Search for the cell housing the specified text and yield its [x, y] center coordinate. 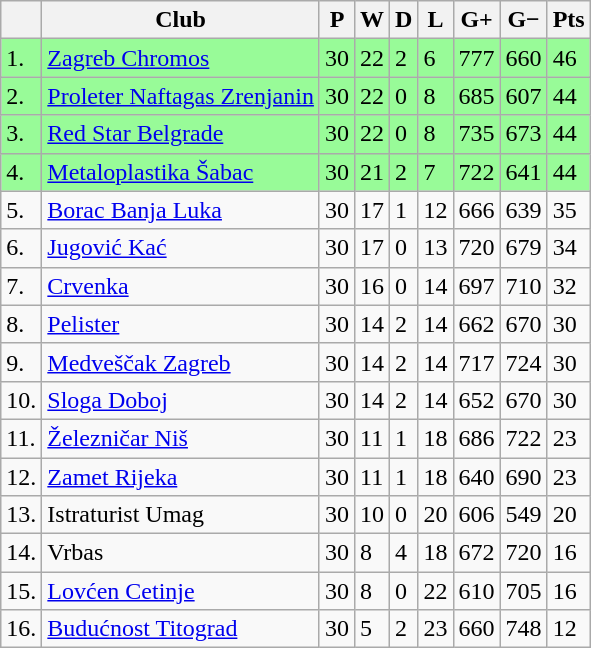
640 [476, 477]
Metaloplastika Šabac [181, 172]
610 [476, 591]
4. [22, 172]
9. [22, 362]
690 [524, 477]
5. [22, 210]
35 [568, 210]
5 [372, 629]
Zagreb Chromos [181, 58]
717 [476, 362]
Crvenka [181, 286]
16. [22, 629]
15. [22, 591]
10. [22, 400]
652 [476, 400]
685 [476, 96]
777 [476, 58]
641 [524, 172]
13. [22, 515]
607 [524, 96]
21 [372, 172]
Vrbas [181, 553]
10 [372, 515]
639 [524, 210]
G− [524, 20]
549 [524, 515]
46 [568, 58]
Budućnost Titograd [181, 629]
D [404, 20]
662 [476, 324]
6. [22, 248]
Medveščak Zagreb [181, 362]
748 [524, 629]
679 [524, 248]
2. [22, 96]
12. [22, 477]
705 [524, 591]
8. [22, 324]
Lovćen Cetinje [181, 591]
W [372, 20]
13 [436, 248]
7. [22, 286]
Proleter Naftagas Zrenjanin [181, 96]
710 [524, 286]
Železničar Niš [181, 438]
3. [22, 134]
32 [568, 286]
686 [476, 438]
Borac Banja Luka [181, 210]
666 [476, 210]
606 [476, 515]
697 [476, 286]
14. [22, 553]
Istraturist Umag [181, 515]
Jugović Kać [181, 248]
11. [22, 438]
Club [181, 20]
Pts [568, 20]
724 [524, 362]
735 [476, 134]
G+ [476, 20]
Zamet Rijeka [181, 477]
Red Star Belgrade [181, 134]
Sloga Doboj [181, 400]
Pelister [181, 324]
34 [568, 248]
4 [404, 553]
7 [436, 172]
672 [476, 553]
L [436, 20]
673 [524, 134]
1. [22, 58]
6 [436, 58]
P [336, 20]
